Return [X, Y] of the center of cell containing provided text 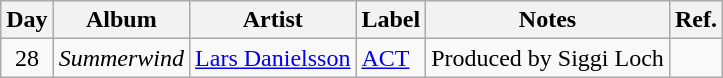
Artist [273, 20]
Label [391, 20]
Lars Danielsson [273, 58]
28 [27, 58]
ACT [391, 58]
Ref. [696, 20]
Summerwind [121, 58]
Produced by Siggi Loch [548, 58]
Notes [548, 20]
Album [121, 20]
Day [27, 20]
